Return [X, Y] of the center of cell containing provided text 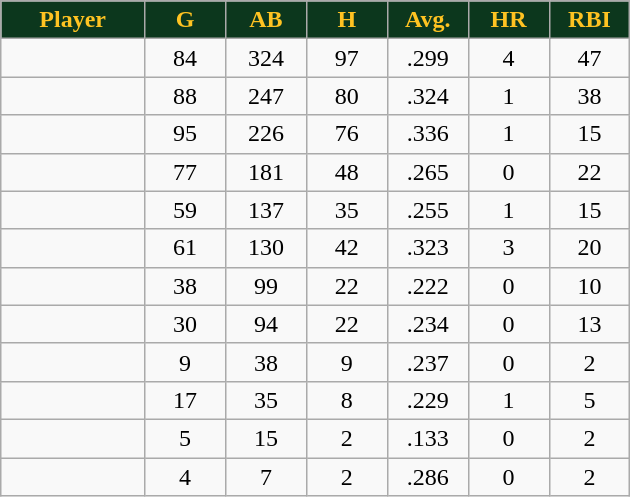
G [186, 20]
.265 [428, 172]
76 [346, 134]
84 [186, 58]
.324 [428, 96]
.255 [428, 210]
.299 [428, 58]
324 [266, 58]
Avg. [428, 20]
.286 [428, 477]
.234 [428, 324]
.336 [428, 134]
30 [186, 324]
Player [73, 20]
3 [508, 248]
AB [266, 20]
95 [186, 134]
10 [590, 286]
13 [590, 324]
7 [266, 477]
59 [186, 210]
61 [186, 248]
.237 [428, 362]
20 [590, 248]
99 [266, 286]
94 [266, 324]
42 [346, 248]
226 [266, 134]
17 [186, 400]
247 [266, 96]
H [346, 20]
RBI [590, 20]
77 [186, 172]
HR [508, 20]
48 [346, 172]
47 [590, 58]
8 [346, 400]
130 [266, 248]
.133 [428, 438]
.323 [428, 248]
.222 [428, 286]
80 [346, 96]
97 [346, 58]
181 [266, 172]
88 [186, 96]
.229 [428, 400]
137 [266, 210]
